Capture the cell that displays the provided text and extract its [X, Y] central coordinate. 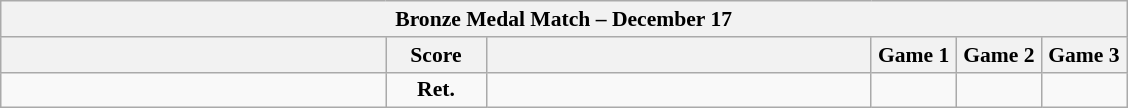
Game 2 [998, 55]
Score [436, 55]
Game 1 [914, 55]
Game 3 [1084, 55]
Bronze Medal Match – December 17 [564, 19]
Ret. [436, 90]
